Provide the [X, Y] coordinate of the cell's center where the given text is located.  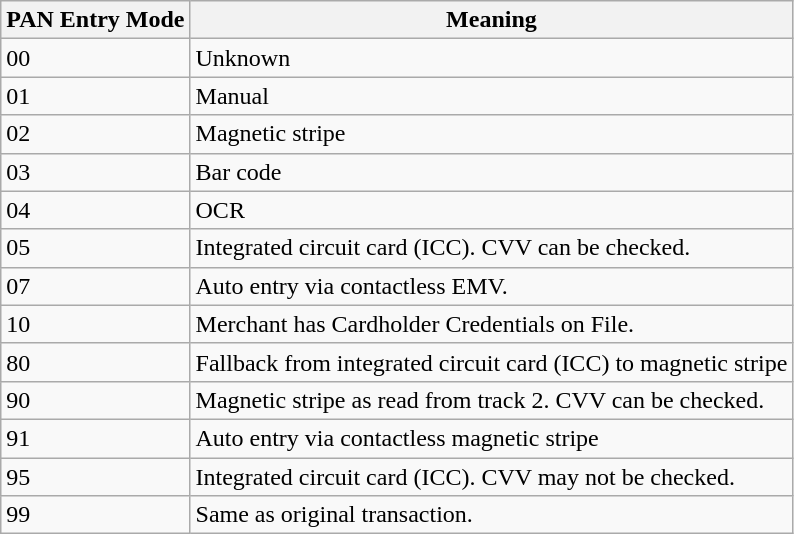
OCR [492, 210]
Meaning [492, 20]
Auto entry via contactless magnetic stripe [492, 438]
PAN Entry Mode [96, 20]
Bar code [492, 172]
02 [96, 134]
95 [96, 477]
Same as original transaction. [492, 515]
Fallback from integrated circuit card (ICC) to magnetic stripe [492, 362]
Auto entry via contactless EMV. [492, 286]
99 [96, 515]
91 [96, 438]
90 [96, 400]
80 [96, 362]
Unknown [492, 58]
Merchant has Cardholder Credentials on File. [492, 324]
10 [96, 324]
00 [96, 58]
Integrated circuit card (ICC). CVV can be checked. [492, 248]
Integrated circuit card (ICC). CVV may not be checked. [492, 477]
01 [96, 96]
07 [96, 286]
Magnetic stripe as read from track 2. CVV can be checked. [492, 400]
Magnetic stripe [492, 134]
Manual [492, 96]
05 [96, 248]
03 [96, 172]
04 [96, 210]
